Find where the given text appears and provide that cell's center as [x, y] coordinate. 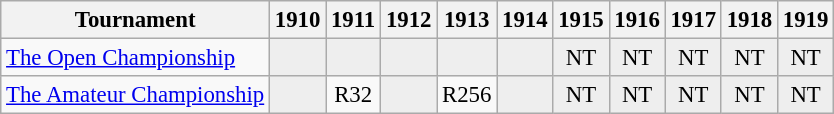
1917 [693, 20]
Tournament [136, 20]
1913 [467, 20]
1910 [298, 20]
1918 [749, 20]
1915 [581, 20]
1912 [409, 20]
1911 [354, 20]
The Open Championship [136, 58]
1919 [805, 20]
1916 [637, 20]
The Amateur Championship [136, 95]
R32 [354, 95]
R256 [467, 95]
1914 [525, 20]
